Provide the [x, y] coordinate of the cell's center where the given text is located.  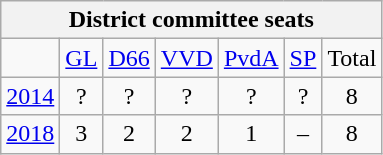
GL [82, 58]
District committee seats [192, 20]
– [303, 134]
Total [352, 58]
PvdA [251, 58]
SP [303, 58]
3 [82, 134]
D66 [129, 58]
1 [251, 134]
2014 [30, 96]
2018 [30, 134]
VVD [186, 58]
